Output the (X, Y) coordinate of the center of the cell containing the given text.  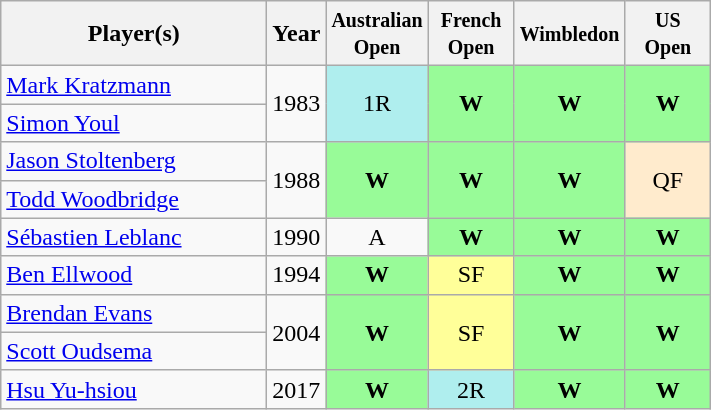
2R (471, 389)
QF (668, 180)
French Open (471, 34)
Todd Woodbridge (134, 199)
Player(s) (134, 34)
US Open (668, 34)
1988 (296, 180)
Simon Youl (134, 123)
1983 (296, 104)
1R (377, 104)
1990 (296, 237)
Scott Oudsema (134, 351)
2004 (296, 332)
1994 (296, 275)
Year (296, 34)
Mark Kratzmann (134, 85)
Sébastien Leblanc (134, 237)
Australian Open (377, 34)
Hsu Yu-hsiou (134, 389)
Jason Stoltenberg (134, 161)
A (377, 237)
Wimbledon (570, 34)
2017 (296, 389)
Brendan Evans (134, 313)
Ben Ellwood (134, 275)
